For the text-containing cell, return its midpoint in (X, Y) coordinate format. 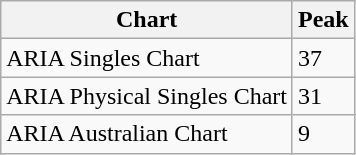
ARIA Physical Singles Chart (147, 96)
ARIA Singles Chart (147, 58)
37 (323, 58)
Chart (147, 20)
9 (323, 134)
31 (323, 96)
Peak (323, 20)
ARIA Australian Chart (147, 134)
